Find where the given text appears and provide that cell's center as [X, Y] coordinate. 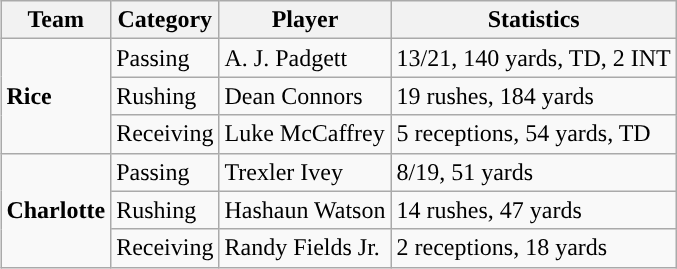
Randy Fields Jr. [305, 248]
Team [56, 20]
8/19, 51 yards [534, 172]
Category [165, 20]
Trexler Ivey [305, 172]
Player [305, 20]
14 rushes, 47 yards [534, 210]
13/21, 140 yards, TD, 2 INT [534, 58]
19 rushes, 184 yards [534, 96]
Luke McCaffrey [305, 134]
5 receptions, 54 yards, TD [534, 134]
Rice [56, 96]
2 receptions, 18 yards [534, 248]
Charlotte [56, 210]
A. J. Padgett [305, 58]
Dean Connors [305, 96]
Statistics [534, 20]
Hashaun Watson [305, 210]
